Determine the (X, Y) coordinate at the center of the cell enclosing the given text.  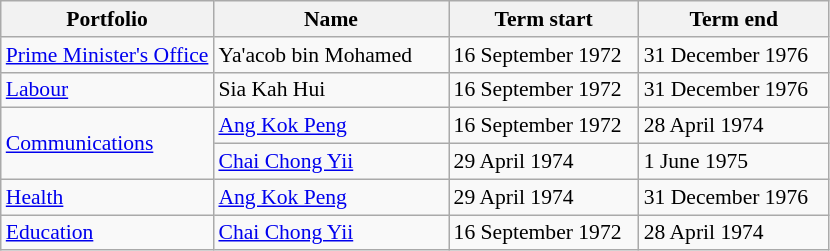
Prime Minister's Office (108, 55)
Term end (734, 19)
Portfolio (108, 19)
Education (108, 233)
Sia Kah Hui (330, 90)
1 June 1975 (734, 162)
Name (330, 19)
Health (108, 197)
Communications (108, 144)
Labour (108, 90)
Ya'acob bin Mohamed (330, 55)
Term start (544, 19)
